Scan for the cell matching the given text and deliver its [X, Y] coordinate at center. 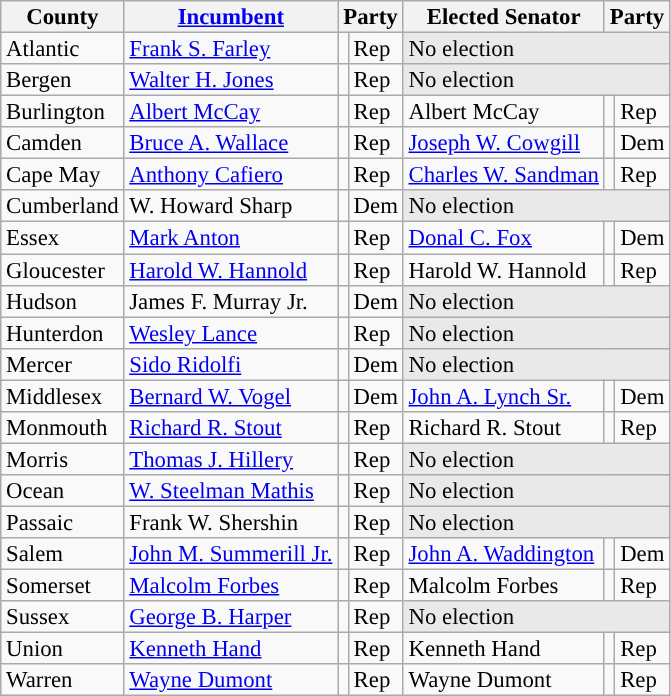
Frank S. Farley [231, 49]
County [62, 17]
Anthony Cafiero [231, 175]
Bergen [62, 80]
Ocean [62, 491]
Frank W. Shershin [231, 522]
Mark Anton [231, 238]
Donal C. Fox [504, 238]
Sussex [62, 617]
Monmouth [62, 428]
Joseph W. Cowgill [504, 143]
Passaic [62, 522]
Thomas J. Hillery [231, 459]
Middlesex [62, 396]
George B. Harper [231, 617]
Cumberland [62, 206]
W. Howard Sharp [231, 206]
Charles W. Sandman [504, 175]
Bernard W. Vogel [231, 396]
Mercer [62, 364]
Somerset [62, 586]
Hudson [62, 301]
Cape May [62, 175]
Union [62, 649]
Atlantic [62, 49]
Elected Senator [504, 17]
Hunterdon [62, 333]
Wesley Lance [231, 333]
John M. Summerill Jr. [231, 554]
Burlington [62, 112]
Salem [62, 554]
Morris [62, 459]
John A. Lynch Sr. [504, 396]
Camden [62, 143]
James F. Murray Jr. [231, 301]
Gloucester [62, 270]
W. Steelman Mathis [231, 491]
Walter H. Jones [231, 80]
Essex [62, 238]
Warren [62, 680]
Incumbent [231, 17]
Sido Ridolfi [231, 364]
John A. Waddington [504, 554]
Bruce A. Wallace [231, 143]
